Provide the (x, y) coordinate of the cell's center where the given text is located.  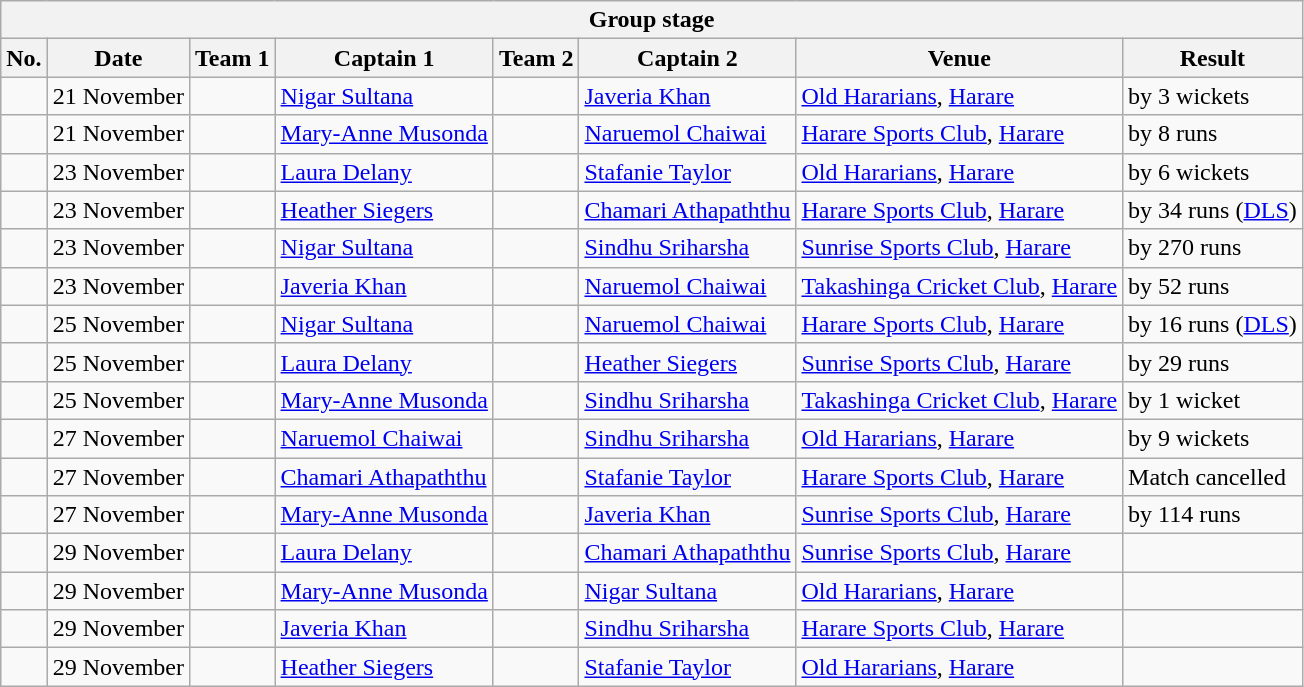
by 52 runs (1213, 286)
by 16 runs (DLS) (1213, 324)
No. (24, 58)
Result (1213, 58)
Captain 2 (688, 58)
Match cancelled (1213, 477)
Group stage (652, 20)
Team 1 (233, 58)
by 8 runs (1213, 134)
by 34 runs (DLS) (1213, 210)
by 270 runs (1213, 248)
by 3 wickets (1213, 96)
by 6 wickets (1213, 172)
by 29 runs (1213, 362)
Date (118, 58)
by 114 runs (1213, 515)
Venue (960, 58)
Captain 1 (384, 58)
by 9 wickets (1213, 438)
Team 2 (536, 58)
by 1 wicket (1213, 400)
